Return the [x, y] coordinate for the center point of the cell that contains the specified text.  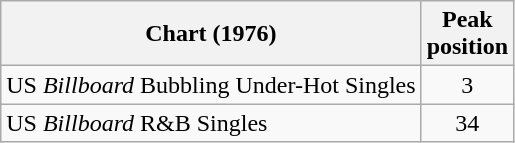
US Billboard R&B Singles [211, 123]
Chart (1976) [211, 34]
US Billboard Bubbling Under-Hot Singles [211, 85]
3 [467, 85]
34 [467, 123]
Peak position [467, 34]
